Pinpoint the cell where the given text exists, returning its [X, Y] midpoint coordinate. 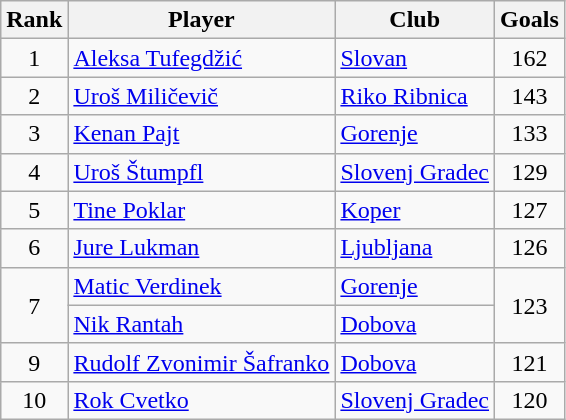
Goals [530, 20]
Jure Lukman [202, 248]
Koper [415, 210]
120 [530, 400]
Uroš Štumpfl [202, 172]
9 [34, 362]
Matic Verdinek [202, 286]
Ljubljana [415, 248]
133 [530, 134]
5 [34, 210]
Club [415, 20]
129 [530, 172]
121 [530, 362]
6 [34, 248]
127 [530, 210]
Tine Poklar [202, 210]
3 [34, 134]
Rudolf Zvonimir Šafranko [202, 362]
Player [202, 20]
2 [34, 96]
4 [34, 172]
7 [34, 305]
1 [34, 58]
10 [34, 400]
162 [530, 58]
Aleksa Tufegdžić [202, 58]
Uroš Miličevič [202, 96]
Rank [34, 20]
126 [530, 248]
Nik Rantah [202, 324]
Rok Cvetko [202, 400]
Kenan Pajt [202, 134]
143 [530, 96]
Riko Ribnica [415, 96]
123 [530, 305]
Slovan [415, 58]
